Provide the [X, Y] coordinate of the cell's center where the given text is located.  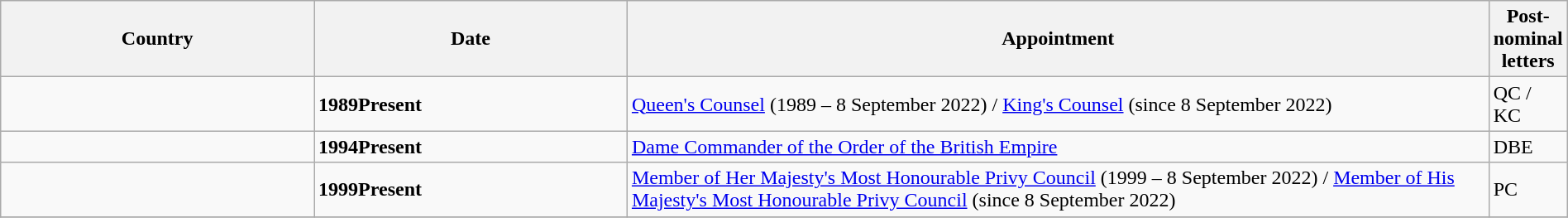
Appointment [1058, 39]
1999Present [471, 189]
Dame Commander of the Order of the British Empire [1058, 147]
Date [471, 39]
PC [1528, 189]
Post-nominal letters [1528, 39]
1989Present [471, 104]
Queen's Counsel (1989 – 8 September 2022) / King's Counsel (since 8 September 2022) [1058, 104]
QC / KC [1528, 104]
1994Present [471, 147]
DBE [1528, 147]
Country [157, 39]
